For the text-containing cell, return its midpoint in (x, y) coordinate format. 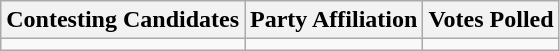
Votes Polled (491, 20)
Contesting Candidates (123, 20)
Party Affiliation (334, 20)
